From the cell containing the given text, extract its center point as (X, Y) coordinate. 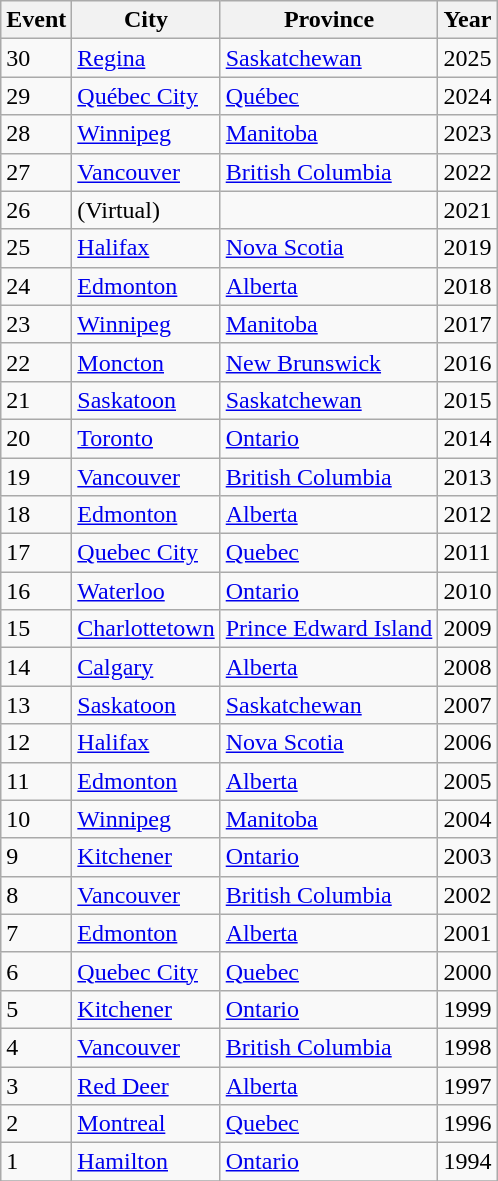
18 (36, 515)
24 (36, 286)
1998 (468, 1047)
2000 (468, 971)
Hamilton (146, 1162)
7 (36, 933)
2005 (468, 781)
2013 (468, 477)
2 (36, 1124)
2023 (468, 134)
2014 (468, 438)
Montreal (146, 1124)
(Virtual) (146, 210)
Red Deer (146, 1085)
Event (36, 20)
Regina (146, 58)
8 (36, 895)
16 (36, 591)
New Brunswick (329, 362)
15 (36, 629)
2019 (468, 248)
Québec City (146, 96)
30 (36, 58)
Toronto (146, 438)
17 (36, 553)
3 (36, 1085)
20 (36, 438)
2003 (468, 857)
2004 (468, 819)
1997 (468, 1085)
1996 (468, 1124)
2018 (468, 286)
26 (36, 210)
2010 (468, 591)
9 (36, 857)
13 (36, 705)
19 (36, 477)
Province (329, 20)
2011 (468, 553)
1 (36, 1162)
Charlottetown (146, 629)
5 (36, 1009)
21 (36, 400)
10 (36, 819)
11 (36, 781)
2022 (468, 172)
City (146, 20)
25 (36, 248)
2024 (468, 96)
1994 (468, 1162)
23 (36, 324)
29 (36, 96)
14 (36, 667)
2002 (468, 895)
Waterloo (146, 591)
4 (36, 1047)
2015 (468, 400)
2001 (468, 933)
27 (36, 172)
2017 (468, 324)
Moncton (146, 362)
22 (36, 362)
2009 (468, 629)
6 (36, 971)
Calgary (146, 667)
28 (36, 134)
2012 (468, 515)
12 (36, 743)
2008 (468, 667)
Year (468, 20)
Québec (329, 96)
2007 (468, 705)
2006 (468, 743)
Prince Edward Island (329, 629)
2025 (468, 58)
2021 (468, 210)
2016 (468, 362)
1999 (468, 1009)
